Provide the (x, y) coordinate of the cell's center where the given text is located.  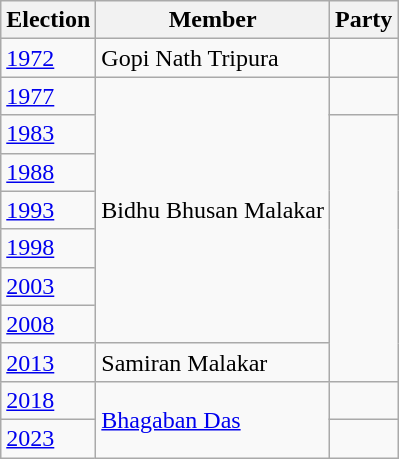
1988 (48, 172)
1983 (48, 134)
2023 (48, 438)
Samiran Malakar (213, 362)
Gopi Nath Tripura (213, 58)
1993 (48, 210)
2008 (48, 324)
Election (48, 20)
Bhagaban Das (213, 419)
Member (213, 20)
2003 (48, 286)
Party (364, 20)
1998 (48, 248)
1972 (48, 58)
Bidhu Bhusan Malakar (213, 210)
2013 (48, 362)
1977 (48, 96)
2018 (48, 400)
